Determine the [X, Y] coordinate at the center of the cell enclosing the given text.  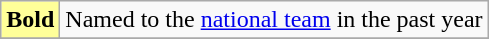
Named to the national team in the past year [274, 20]
Bold [30, 20]
